Identify which cell holds the provided text, then report its (X, Y) central coordinate. 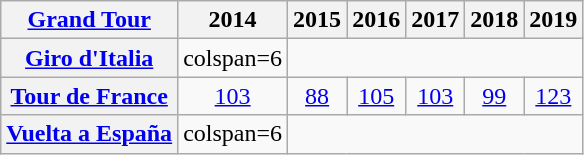
Tour de France (90, 96)
2015 (318, 20)
2014 (233, 20)
105 (376, 96)
99 (494, 96)
2016 (376, 20)
88 (318, 96)
Giro d'Italia (90, 58)
2018 (494, 20)
2019 (554, 20)
Vuelta a España (90, 134)
123 (554, 96)
Grand Tour (90, 20)
2017 (436, 20)
